Extract the (X, Y) coordinate from the center of the cell holding the provided text.  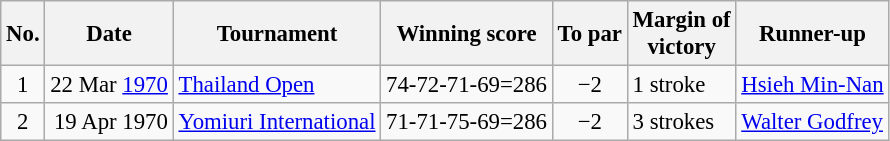
No. (23, 34)
22 Mar 1970 (109, 85)
Tournament (277, 34)
Thailand Open (277, 85)
3 strokes (682, 122)
Date (109, 34)
Winning score (467, 34)
To par (590, 34)
19 Apr 1970 (109, 122)
Yomiuri International (277, 122)
Hsieh Min-Nan (812, 85)
Margin ofvictory (682, 34)
1 stroke (682, 85)
1 (23, 85)
Runner-up (812, 34)
74-72-71-69=286 (467, 85)
2 (23, 122)
71-71-75-69=286 (467, 122)
Walter Godfrey (812, 122)
